Output the [X, Y] coordinate of the center of the cell containing the given text.  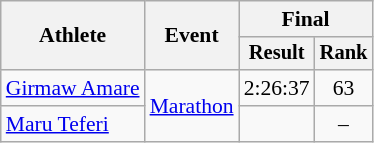
Marathon [192, 106]
2:26:37 [277, 88]
Girmaw Amare [73, 88]
Result [277, 54]
Athlete [73, 36]
Rank [344, 54]
– [344, 124]
Maru Teferi [73, 124]
Event [192, 36]
Final [306, 19]
63 [344, 88]
